Return (x, y) of the center of cell containing provided text 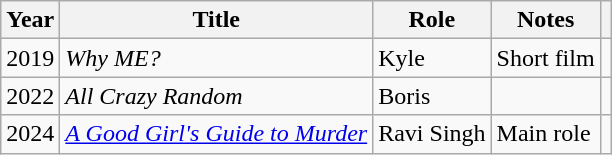
Notes (546, 20)
Boris (432, 96)
2024 (30, 134)
2022 (30, 96)
A Good Girl's Guide to Murder (216, 134)
Main role (546, 134)
Why ME? (216, 58)
Short film (546, 58)
Kyle (432, 58)
Title (216, 20)
Ravi Singh (432, 134)
Role (432, 20)
2019 (30, 58)
Year (30, 20)
All Crazy Random (216, 96)
